Return [X, Y] of the center of cell containing provided text 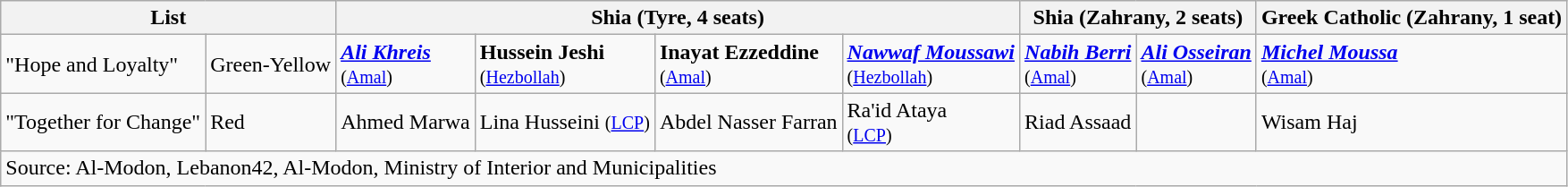
Ra'id Ataya(LCP) [931, 122]
"Hope and Loyalty" [104, 64]
Greek Catholic (Zahrany, 1 seat) [1411, 18]
Riad Assaad [1078, 122]
Lina Husseini (LCP) [565, 122]
List [168, 18]
Abdel Nasser Farran [748, 122]
Source: Al-Modon, Lebanon42, Al-Modon, Ministry of Interior and Municipalities [784, 168]
Inayat Ezzeddine(Amal) [748, 64]
Ali Osseiran(Amal) [1196, 64]
Shia (Tyre, 4 seats) [678, 18]
Nabih Berri(Amal) [1078, 64]
Nawwaf Moussawi(Hezbollah) [931, 64]
Shia (Zahrany, 2 seats) [1139, 18]
Wisam Haj [1411, 122]
Red [271, 122]
Michel Moussa(Amal) [1411, 64]
Hussein Jeshi(Hezbollah) [565, 64]
Ali Khreis(Amal) [406, 64]
Ahmed Marwa [406, 122]
"Together for Change" [104, 122]
Green-Yellow [271, 64]
